From the cell containing the given text, extract its center point as (X, Y) coordinate. 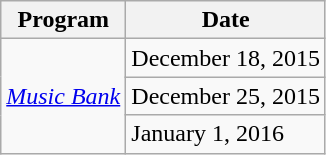
Program (64, 20)
December 18, 2015 (226, 58)
Date (226, 20)
Music Bank (64, 96)
January 1, 2016 (226, 134)
December 25, 2015 (226, 96)
